Determine the [X, Y] coordinate at the center of the cell enclosing the given text.  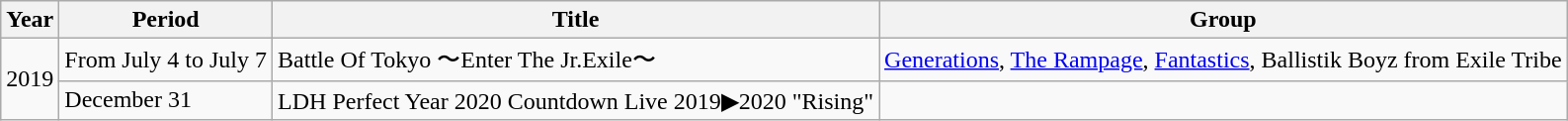
From July 4 to July 7 [166, 60]
Year [30, 20]
2019 [30, 79]
Title [576, 20]
Generations, The Rampage, Fantastics, Ballistik Boyz from Exile Tribe [1223, 60]
Battle Of Tokyo 〜Enter The Jr.Exile〜 [576, 60]
Group [1223, 20]
December 31 [166, 100]
LDH Perfect Year 2020 Countdown Live 2019▶︎2020 "Rising" [576, 100]
Period [166, 20]
